Capture the cell that displays the provided text and extract its (x, y) central coordinate. 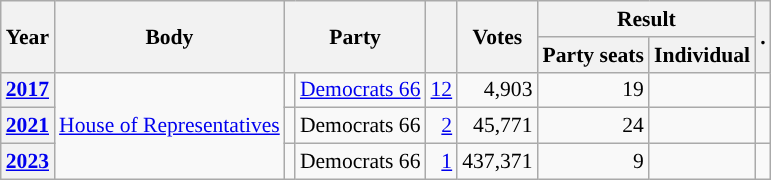
2 (442, 126)
2023 (28, 162)
Individual (702, 55)
45,771 (497, 126)
Body (170, 36)
Party (356, 36)
. (763, 36)
House of Representatives (170, 126)
1 (442, 162)
12 (442, 90)
4,903 (497, 90)
2017 (28, 90)
Votes (497, 36)
19 (594, 90)
24 (594, 126)
9 (594, 162)
Result (647, 19)
Year (28, 36)
2021 (28, 126)
Party seats (594, 55)
437,371 (497, 162)
